From the cell containing the given text, extract its center point as [x, y] coordinate. 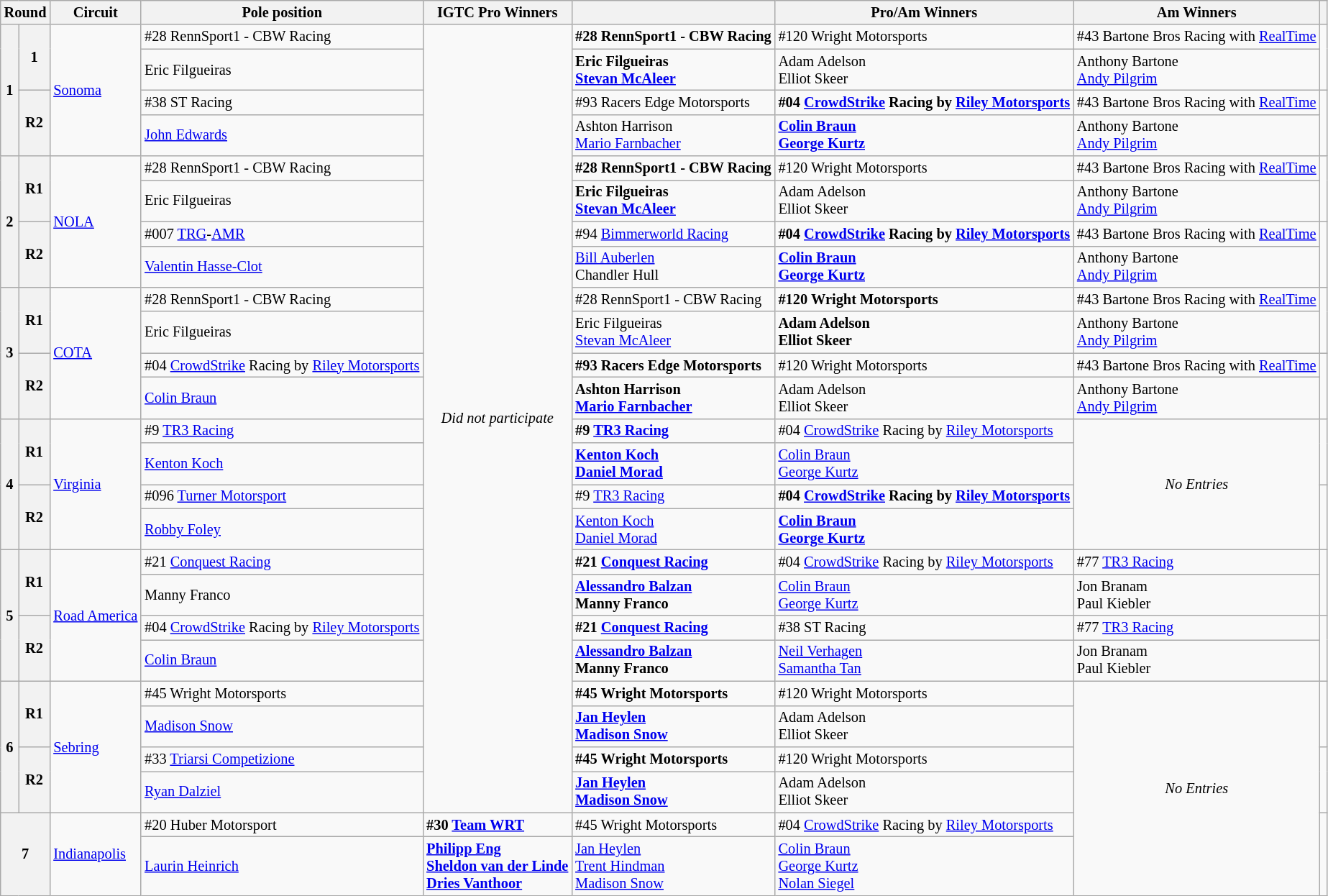
IGTC Pro Winners [498, 12]
Valentin Hasse-Clot [282, 267]
#20 Huber Motorsport [282, 825]
John Edwards [282, 135]
#94 Bimmerworld Racing [673, 234]
Did not participate [498, 419]
Laurin Heinrich [282, 866]
Circuit [95, 12]
Manny Franco [282, 595]
Pro/Am Winners [925, 12]
#096 Turner Motorsport [282, 496]
Bill Auberlen Chandler Hull [673, 267]
Indianapolis [95, 854]
Virginia [95, 485]
Robby Foley [282, 529]
Philipp Eng Sheldon van der Linde Dries Vanthoor [498, 866]
Round [26, 12]
Road America [95, 616]
2 [10, 221]
6 [10, 746]
Pole position [282, 12]
Kenton Koch [282, 464]
#33 Triarsi Competizione [282, 759]
Sonoma [95, 91]
Ryan Dalziel [282, 792]
5 [10, 616]
#30 Team WRT [498, 825]
Jan Heylen Trent Hindman Madison Snow [673, 866]
4 [10, 485]
Neil Verhagen Samantha Tan [925, 660]
#007 TRG-AMR [282, 234]
Sebring [95, 746]
Madison Snow [282, 726]
NOLA [95, 221]
Colin Braun George Kurtz Nolan Siegel [925, 866]
Am Winners [1196, 12]
3 [10, 352]
7 [26, 854]
COTA [95, 352]
